For the text-containing cell, return its midpoint in [x, y] coordinate format. 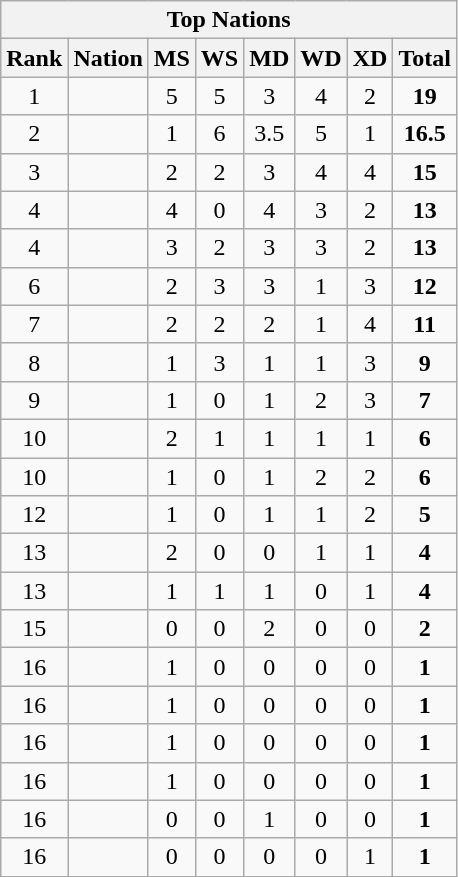
MD [270, 58]
WS [219, 58]
WD [321, 58]
Nation [108, 58]
Top Nations [229, 20]
3.5 [270, 134]
Rank [34, 58]
16.5 [425, 134]
11 [425, 324]
MS [172, 58]
19 [425, 96]
Total [425, 58]
XD [370, 58]
8 [34, 362]
